Capture the cell that displays the provided text and extract its [x, y] central coordinate. 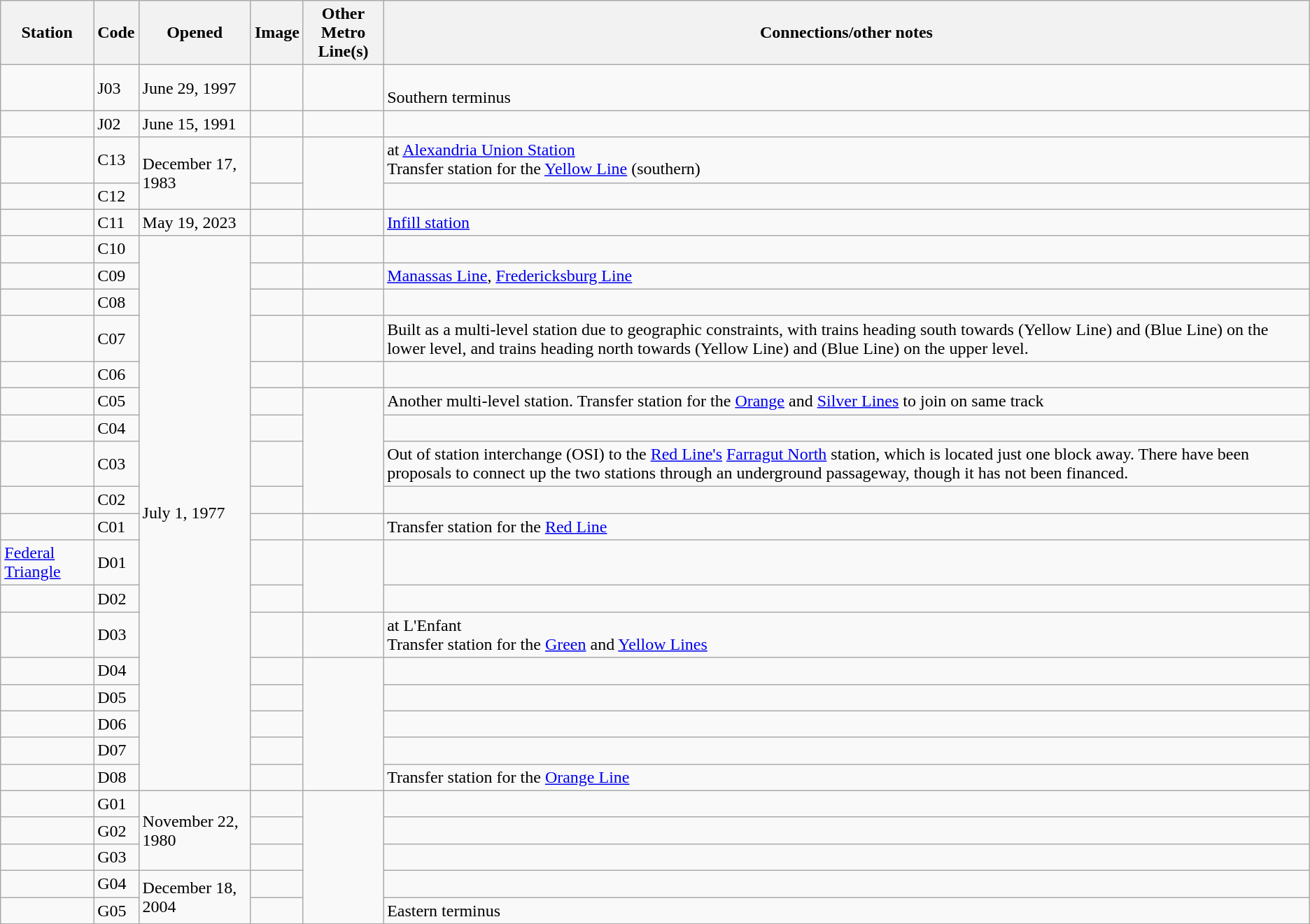
C06 [116, 374]
D04 [116, 671]
C02 [116, 500]
G02 [116, 830]
December 17, 1983 [195, 173]
December 18, 2004 [195, 897]
C05 [116, 401]
November 22, 1980 [195, 830]
Other MetroLine(s) [343, 33]
C04 [116, 427]
June 29, 1997 [195, 88]
Transfer station for the Red Line [847, 527]
G01 [116, 804]
J03 [116, 88]
D03 [116, 635]
Image [277, 33]
D01 [116, 562]
Infill station [847, 222]
C08 [116, 302]
C11 [116, 222]
D05 [116, 697]
Southern terminus [847, 88]
C09 [116, 276]
J02 [116, 124]
Another multi-level station. Transfer station for the Orange and Silver Lines to join on same track [847, 401]
D06 [116, 724]
May 19, 2023 [195, 222]
G05 [116, 910]
July 1, 1977 [195, 513]
Federal Triangle [48, 562]
at Alexandria Union Station Transfer station for the Yellow Line (southern) [847, 159]
G04 [116, 883]
June 15, 1991 [195, 124]
Manassas Line, Fredericksburg Line [847, 276]
C13 [116, 159]
Connections/other notes [847, 33]
C10 [116, 249]
C01 [116, 527]
at L'Enfant Transfer station for the Green and Yellow Lines [847, 635]
C12 [116, 196]
G03 [116, 857]
C07 [116, 339]
D07 [116, 751]
Station [48, 33]
Transfer station for the Orange Line [847, 777]
C03 [116, 464]
D08 [116, 777]
Opened [195, 33]
Eastern terminus [847, 910]
D02 [116, 599]
Code [116, 33]
